Capture the cell that displays the provided text and extract its [X, Y] central coordinate. 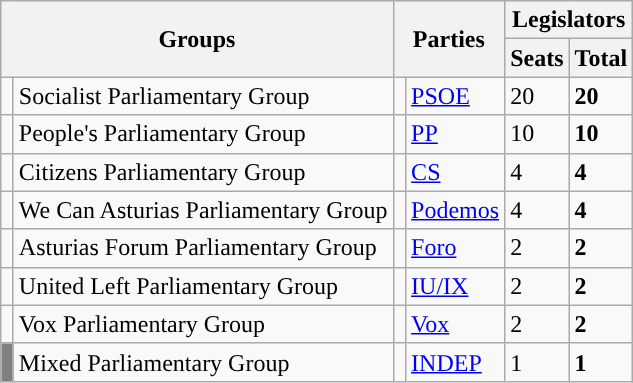
Parties [449, 39]
Groups [197, 39]
Legislators [569, 20]
PP [456, 134]
Total [601, 58]
PSOE [456, 96]
Seats [537, 58]
United Left Parliamentary Group [203, 286]
We Can Asturias Parliamentary Group [203, 210]
Podemos [456, 210]
Mixed Parliamentary Group [203, 362]
INDEP [456, 362]
IU/IX [456, 286]
Citizens Parliamentary Group [203, 172]
Vox [456, 324]
Foro [456, 248]
Asturias Forum Parliamentary Group [203, 248]
CS [456, 172]
Socialist Parliamentary Group [203, 96]
Vox Parliamentary Group [203, 324]
People's Parliamentary Group [203, 134]
